Locate the cell with the specified text and output its (X, Y) center coordinate. 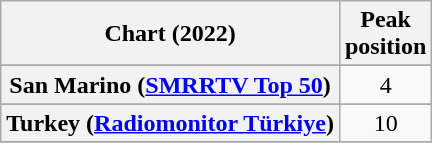
San Marino (SMRRTV Top 50) (170, 85)
Chart (2022) (170, 34)
10 (385, 123)
Turkey (Radiomonitor Türkiye) (170, 123)
Peakposition (385, 34)
4 (385, 85)
